Return the (X, Y) coordinate for the center point of the cell that contains the specified text.  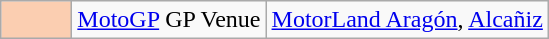
MotorLand Aragón, Alcañiz (407, 20)
MotoGP GP Venue (169, 20)
